Find where the given text appears and provide that cell's center as [x, y] coordinate. 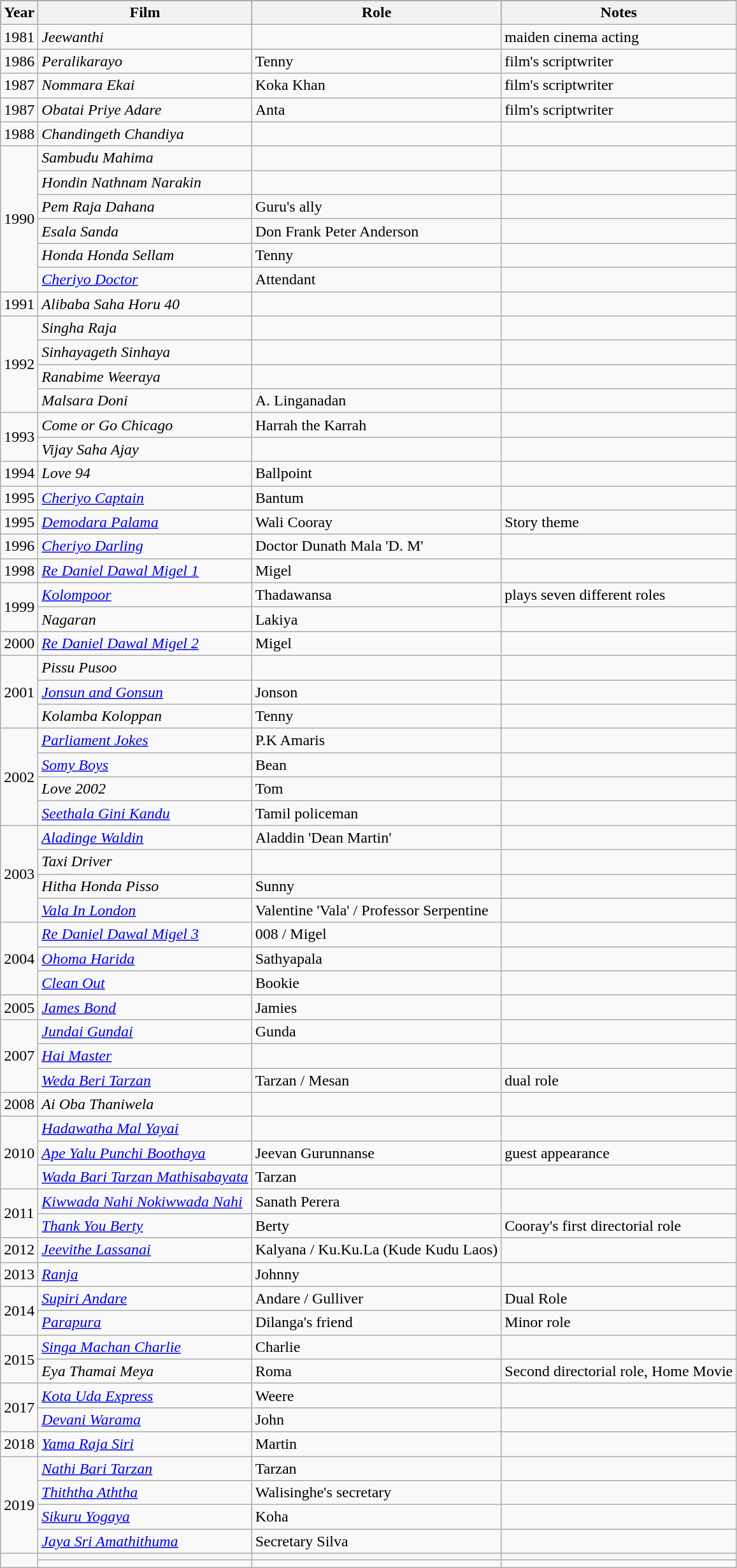
2010 [19, 1153]
2011 [19, 1214]
1981 [19, 37]
Guru's ally [376, 207]
Seethala Gini Kandu [145, 813]
Jeevan Gurunnanse [376, 1153]
Valentine 'Vala' / Professor Serpentine [376, 910]
Cheriyo Doctor [145, 279]
1999 [19, 607]
Clean Out [145, 983]
Peralikarayo [145, 61]
Lakiya [376, 619]
Jeevithe Lassanai [145, 1250]
Sunny [376, 886]
Re Daniel Dawal Migel 3 [145, 934]
2017 [19, 1407]
Hitha Honda Pisso [145, 886]
P.K Amaris [376, 741]
Nathi Bari Tarzan [145, 1468]
2005 [19, 1007]
Role [376, 13]
2018 [19, 1444]
Obatai Priye Adare [145, 110]
Notes [619, 13]
Pissu Pusoo [145, 667]
Eya Thamai Meya [145, 1371]
Koka Khan [376, 85]
2000 [19, 643]
Wada Bari Tarzan Mathisabayata [145, 1177]
Chandingeth Chandiya [145, 134]
Esala Sanda [145, 231]
Kota Uda Express [145, 1395]
Secretary Silva [376, 1541]
Alibaba Saha Horu 40 [145, 304]
Ballpoint [376, 474]
Jonsun and Gonsun [145, 692]
Weda Beri Tarzan [145, 1080]
Kolamba Koloppan [145, 716]
Singa Machan Charlie [145, 1347]
dual role [619, 1080]
1991 [19, 304]
2004 [19, 959]
Re Daniel Dawal Migel 1 [145, 570]
Second directorial role, Home Movie [619, 1371]
Attendant [376, 279]
2007 [19, 1056]
Vala In London [145, 910]
Thank You Berty [145, 1226]
Supiri Andare [145, 1298]
2008 [19, 1105]
Taxi Driver [145, 862]
Sikuru Yogaya [145, 1517]
Dilanga's friend [376, 1323]
Charlie [376, 1347]
Thadawansa [376, 595]
Aladinge Waldin [145, 838]
Aladdin 'Dean Martin' [376, 838]
2003 [19, 874]
Ohoma Harida [145, 959]
Parapura [145, 1323]
Film [145, 13]
Demodara Palama [145, 522]
Malsara Doni [145, 401]
plays seven different roles [619, 595]
Cheriyo Darling [145, 546]
Doctor Dunath Mala 'D. M' [376, 546]
Yama Raja Siri [145, 1444]
Kolompoor [145, 595]
Bookie [376, 983]
Parliament Jokes [145, 741]
Walisinghe's secretary [376, 1493]
Singha Raja [145, 328]
Martin [376, 1444]
1988 [19, 134]
Re Daniel Dawal Migel 2 [145, 643]
008 / Migel [376, 934]
Dual Role [619, 1298]
James Bond [145, 1007]
Sambudu Mahima [145, 158]
Hai Master [145, 1056]
1994 [19, 474]
2015 [19, 1359]
Ranja [145, 1274]
Jaya Sri Amathithuma [145, 1541]
Kiwwada Nahi Nokiwwada Nahi [145, 1201]
Anta [376, 110]
Weere [376, 1395]
Cheriyo Captain [145, 498]
Minor role [619, 1323]
maiden cinema acting [619, 37]
1986 [19, 61]
Hondin Nathnam Narakin [145, 182]
Sathyapala [376, 959]
Tarzan / Mesan [376, 1080]
Harrah the Karrah [376, 425]
Vijay Saha Ajay [145, 449]
Devani Warama [145, 1419]
Kalyana / Ku.Ku.La (Kude Kudu Laos) [376, 1250]
Nagaran [145, 619]
1992 [19, 365]
1993 [19, 437]
Year [19, 13]
Tamil policeman [376, 813]
Andare / Gulliver [376, 1298]
Wali Cooray [376, 522]
2014 [19, 1310]
Somy Boys [145, 765]
Honda Honda Sellam [145, 255]
Johnny [376, 1274]
Ai Oba Thaniwela [145, 1105]
Koha [376, 1517]
Hadawatha Mal Yayai [145, 1129]
Story theme [619, 522]
2013 [19, 1274]
Sinhayageth Sinhaya [145, 352]
Ranabime Weeraya [145, 377]
Tom [376, 789]
Jeewanthi [145, 37]
Jonson [376, 692]
Pem Raja Dahana [145, 207]
Jamies [376, 1007]
guest appearance [619, 1153]
1998 [19, 570]
John [376, 1419]
Sanath Perera [376, 1201]
2002 [19, 777]
Jundai Gundai [145, 1031]
2019 [19, 1504]
Bantum [376, 498]
Love 2002 [145, 789]
Roma [376, 1371]
A. Linganadan [376, 401]
Don Frank Peter Anderson [376, 231]
Love 94 [145, 474]
1996 [19, 546]
Ape Yalu Punchi Boothaya [145, 1153]
2012 [19, 1250]
Bean [376, 765]
Come or Go Chicago [145, 425]
Cooray's first directorial role [619, 1226]
1990 [19, 219]
Gunda [376, 1031]
2001 [19, 692]
Berty [376, 1226]
Thiththa Aththa [145, 1493]
Nommara Ekai [145, 85]
